Scan for the cell matching the given text and deliver its (X, Y) coordinate at center. 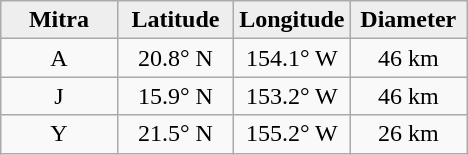
Latitude (175, 20)
J (59, 96)
155.2° W (292, 134)
Longitude (292, 20)
Diameter (408, 20)
Mitra (59, 20)
15.9° N (175, 96)
A (59, 58)
Y (59, 134)
21.5° N (175, 134)
153.2° W (292, 96)
20.8° N (175, 58)
154.1° W (292, 58)
26 km (408, 134)
